Locate the cell with the specified text and output its [x, y] center coordinate. 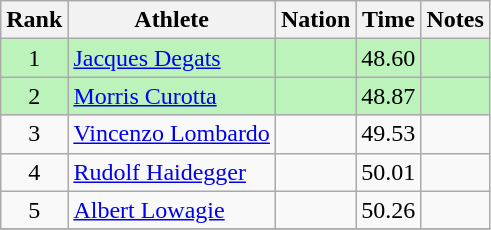
Notes [455, 20]
Albert Lowagie [172, 210]
1 [34, 58]
5 [34, 210]
Athlete [172, 20]
48.87 [388, 96]
Jacques Degats [172, 58]
2 [34, 96]
Rudolf Haidegger [172, 172]
3 [34, 134]
Nation [315, 20]
50.26 [388, 210]
Time [388, 20]
Morris Curotta [172, 96]
4 [34, 172]
50.01 [388, 172]
48.60 [388, 58]
49.53 [388, 134]
Rank [34, 20]
Vincenzo Lombardo [172, 134]
